Return [x, y] of the center of cell containing provided text 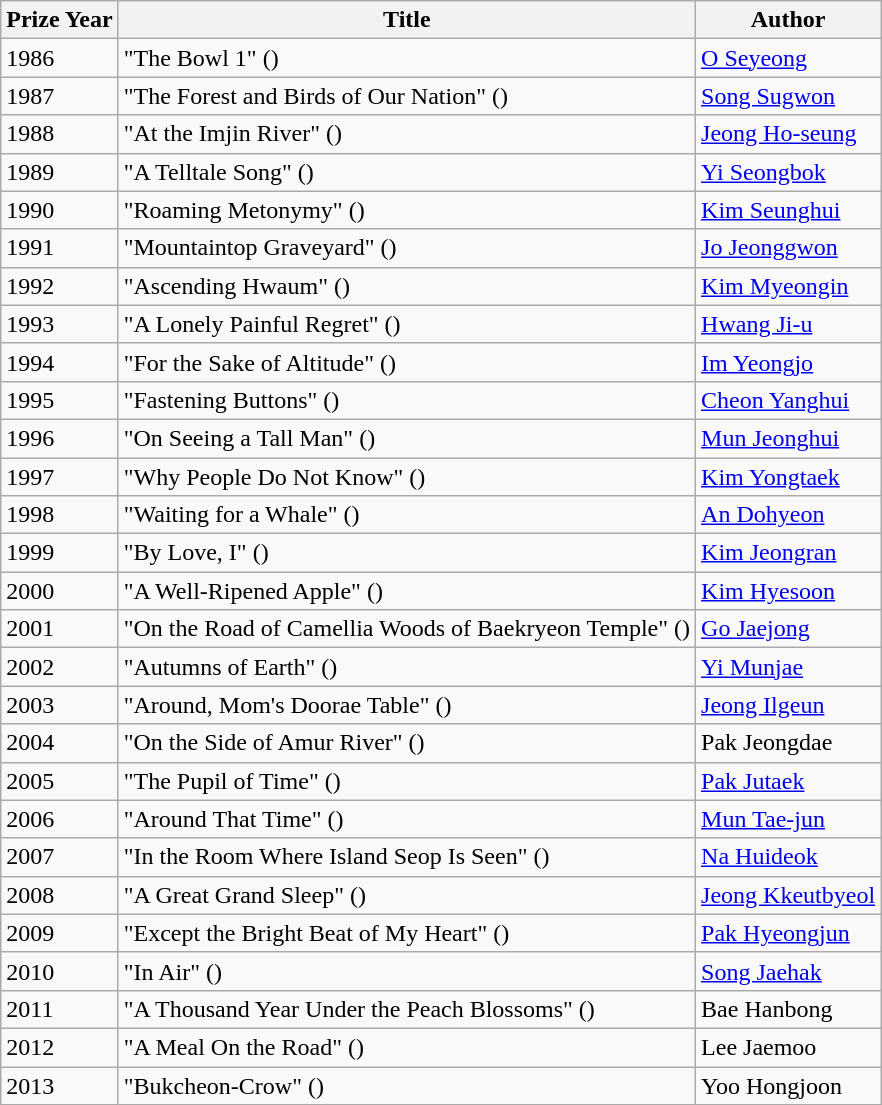
"The Pupil of Time" () [406, 781]
Im Yeongjo [788, 362]
Go Jaejong [788, 629]
"Mountaintop Graveyard" () [406, 248]
Kim Jeongran [788, 553]
2010 [60, 971]
"Waiting for a Whale" () [406, 515]
2012 [60, 1047]
Jo Jeonggwon [788, 248]
1999 [60, 553]
Pak Jeongdae [788, 743]
Song Sugwon [788, 96]
"Around, Mom's Doorae Table" () [406, 705]
Song Jaehak [788, 971]
1986 [60, 58]
Jeong Ho-seung [788, 134]
Lee Jaemoo [788, 1047]
Pak Hyeongjun [788, 933]
Prize Year [60, 20]
2013 [60, 1085]
Jeong Ilgeun [788, 705]
Author [788, 20]
"In the Room Where Island Seop Is Seen" () [406, 857]
1991 [60, 248]
1989 [60, 172]
"On the Road of Camellia Woods of Baekryeon Temple" () [406, 629]
1998 [60, 515]
Yoo Hongjoon [788, 1085]
"The Forest and Birds of Our Nation" () [406, 96]
"Roaming Metonymy" () [406, 210]
"A Meal On the Road" () [406, 1047]
1988 [60, 134]
Mun Tae-jun [788, 819]
"On the Side of Amur River" () [406, 743]
2005 [60, 781]
"A Thousand Year Under the Peach Blossoms" () [406, 1009]
"A Great Grand Sleep" () [406, 895]
"Bukcheon-Crow" () [406, 1085]
1987 [60, 96]
"For the Sake of Altitude" () [406, 362]
2002 [60, 667]
2007 [60, 857]
"Around That Time" () [406, 819]
Kim Seunghui [788, 210]
Mun Jeonghui [788, 438]
2003 [60, 705]
2009 [60, 933]
Cheon Yanghui [788, 400]
An Dohyeon [788, 515]
1997 [60, 477]
2011 [60, 1009]
"A Telltale Song" () [406, 172]
Kim Yongtaek [788, 477]
2008 [60, 895]
"Except the Bright Beat of My Heart" () [406, 933]
O Seyeong [788, 58]
Na Huideok [788, 857]
1996 [60, 438]
Yi Seongbok [788, 172]
2006 [60, 819]
"A Well-Ripened Apple" () [406, 591]
2001 [60, 629]
"Fastening Buttons" () [406, 400]
2000 [60, 591]
Title [406, 20]
1994 [60, 362]
"By Love, I" () [406, 553]
Pak Jutaek [788, 781]
2004 [60, 743]
Hwang Ji-u [788, 324]
"Autumns of Earth" () [406, 667]
"The Bowl 1" () [406, 58]
1993 [60, 324]
Bae Hanbong [788, 1009]
"At the Imjin River" () [406, 134]
"A Lonely Painful Regret" () [406, 324]
"In Air" () [406, 971]
Yi Munjae [788, 667]
Kim Myeongin [788, 286]
"On Seeing a Tall Man" () [406, 438]
1995 [60, 400]
Kim Hyesoon [788, 591]
"Why People Do Not Know" () [406, 477]
1992 [60, 286]
"Ascending Hwaum" () [406, 286]
Jeong Kkeutbyeol [788, 895]
1990 [60, 210]
